Provide the [x, y] coordinate of the cell's center where the given text is located.  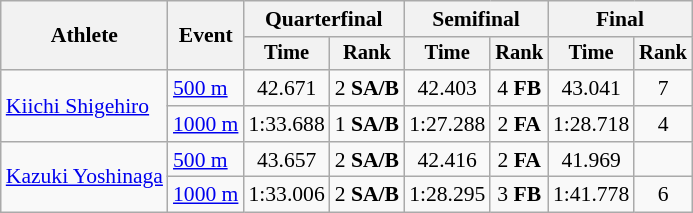
Semifinal [476, 19]
1:33.006 [286, 195]
42.416 [447, 160]
1 SA/B [367, 124]
1:28.295 [447, 195]
43.657 [286, 160]
1:33.688 [286, 124]
Final [620, 19]
7 [663, 88]
Quarterfinal [324, 19]
3 FB [519, 195]
6 [663, 195]
4 [663, 124]
Event [206, 36]
42.671 [286, 88]
1:28.718 [591, 124]
42.403 [447, 88]
1:27.288 [447, 124]
Athlete [84, 36]
43.041 [591, 88]
Kiichi Shigehiro [84, 106]
4 FB [519, 88]
1:41.778 [591, 195]
Kazuki Yoshinaga [84, 178]
41.969 [591, 160]
